Provide the (X, Y) coordinate of the cell's center where the given text is located.  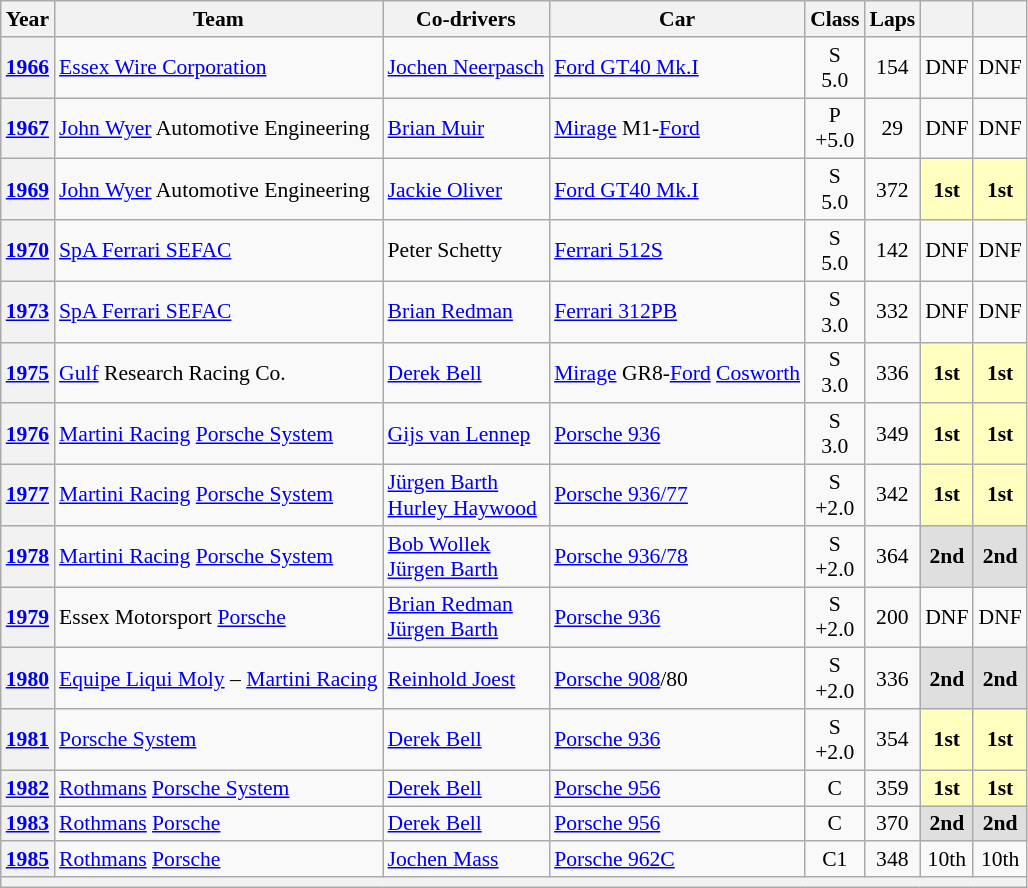
154 (892, 68)
372 (892, 190)
Equipe Liqui Moly – Martini Racing (218, 678)
Team (218, 19)
332 (892, 312)
1969 (28, 190)
Mirage GR8-Ford Cosworth (677, 372)
Brian Redman Jürgen Barth (466, 618)
1966 (28, 68)
Jackie Oliver (466, 190)
Mirage M1-Ford (677, 128)
Porsche System (218, 740)
359 (892, 788)
P+5.0 (834, 128)
Class (834, 19)
Year (28, 19)
Jürgen Barth Hurley Haywood (466, 496)
Gulf Research Racing Co. (218, 372)
Ferrari 512S (677, 250)
349 (892, 434)
C1 (834, 860)
Essex Wire Corporation (218, 68)
1977 (28, 496)
1978 (28, 556)
Bob Wollek Jürgen Barth (466, 556)
Co-drivers (466, 19)
1982 (28, 788)
1975 (28, 372)
Porsche 936/78 (677, 556)
Peter Schetty (466, 250)
Rothmans Porsche System (218, 788)
1981 (28, 740)
348 (892, 860)
1985 (28, 860)
1976 (28, 434)
1983 (28, 824)
354 (892, 740)
Jochen Mass (466, 860)
Reinhold Joest (466, 678)
1970 (28, 250)
Jochen Neerpasch (466, 68)
1973 (28, 312)
Porsche 962C (677, 860)
1979 (28, 618)
Porsche 936/77 (677, 496)
200 (892, 618)
Car (677, 19)
29 (892, 128)
142 (892, 250)
1980 (28, 678)
Brian Muir (466, 128)
Ferrari 312PB (677, 312)
364 (892, 556)
Brian Redman (466, 312)
342 (892, 496)
Porsche 908/80 (677, 678)
Laps (892, 19)
Gijs van Lennep (466, 434)
1967 (28, 128)
370 (892, 824)
Essex Motorsport Porsche (218, 618)
